Provide the (x, y) coordinate of the cell's center where the given text is located.  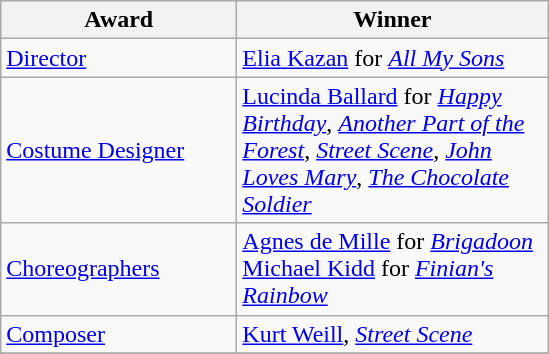
Composer (119, 334)
Winner (392, 20)
Kurt Weill, Street Scene (392, 334)
Elia Kazan for All My Sons (392, 58)
Lucinda Ballard for Happy Birthday, Another Part of the Forest, Street Scene, John Loves Mary, The Chocolate Soldier (392, 150)
Costume Designer (119, 150)
Choreographers (119, 269)
Award (119, 20)
Director (119, 58)
Agnes de Mille for BrigadoonMichael Kidd for Finian's Rainbow (392, 269)
